Identify which cell holds the provided text, then report its [X, Y] central coordinate. 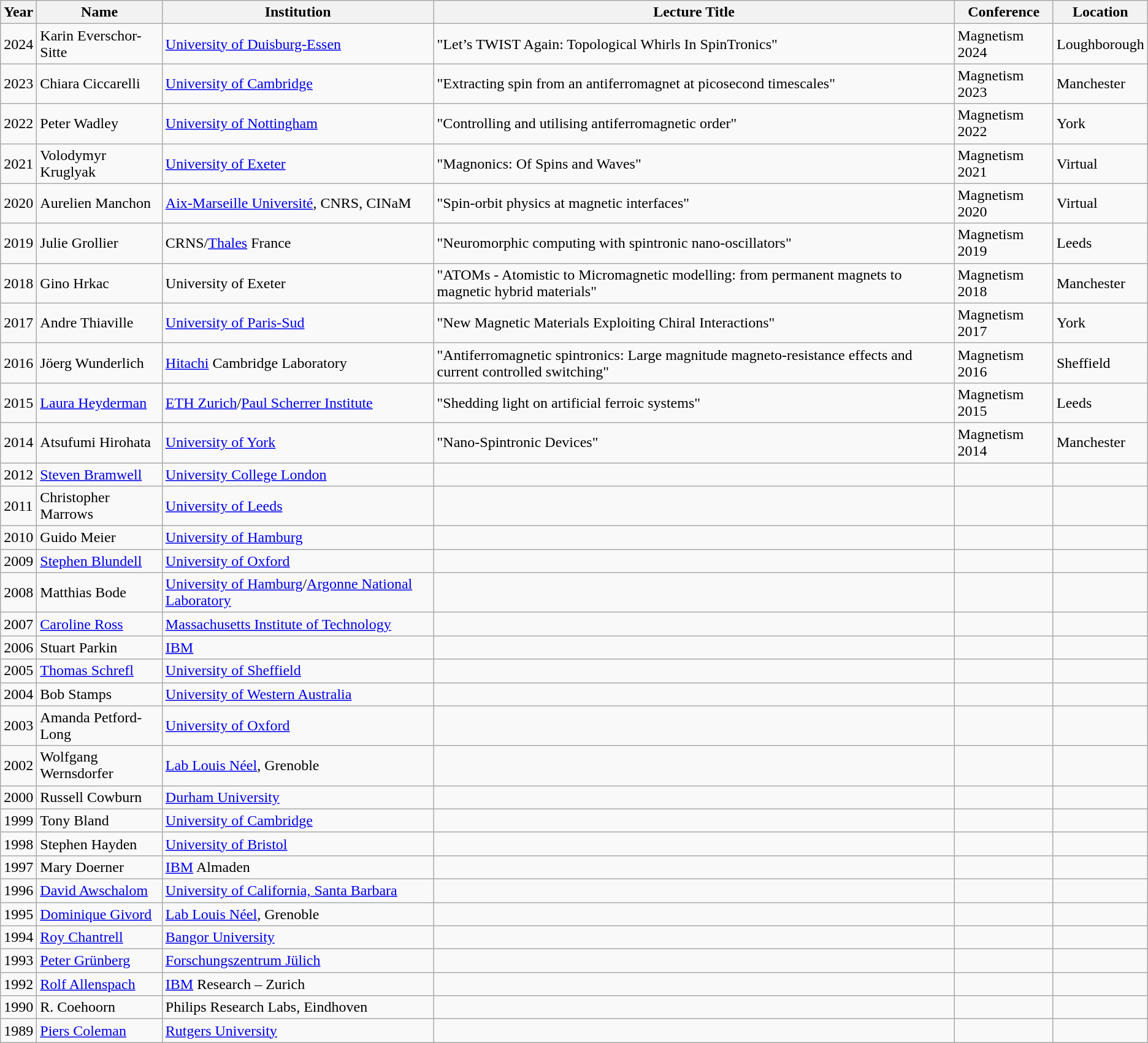
University of Nottingham [298, 124]
University of Hamburg/Argonne National Laboratory [298, 592]
Jöerg Wunderlich [99, 363]
1989 [18, 1031]
ETH Zurich/Paul Scherrer Institute [298, 402]
2022 [18, 124]
Laura Heyderman [99, 402]
2000 [18, 797]
Andre Thiaville [99, 323]
Peter Wadley [99, 124]
University of Duisburg-Essen [298, 44]
Magnetism 2015 [1004, 402]
CRNS/Thales France [298, 243]
Tony Bland [99, 820]
2010 [18, 538]
"Controlling and utilising antiferromagnetic order" [694, 124]
2024 [18, 44]
Sheffield [1100, 363]
Stephen Blundell [99, 561]
"Nano-Spintronic Devices" [694, 443]
1996 [18, 890]
University of Sheffield [298, 671]
1990 [18, 1007]
Magnetism 2017 [1004, 323]
Bangor University [298, 938]
University of Leeds [298, 506]
1997 [18, 867]
Bob Stamps [99, 694]
David Awschalom [99, 890]
Rolf Allenspach [99, 984]
"ATOMs - Atomistic to Micromagnetic modelling: from permanent magnets to magnetic hybrid materials" [694, 283]
2009 [18, 561]
2021 [18, 163]
University College London [298, 474]
Lecture Title [694, 12]
Massachusetts Institute of Technology [298, 624]
IBM [298, 648]
Steven Bramwell [99, 474]
2002 [18, 765]
Loughborough [1100, 44]
2023 [18, 83]
Amanda Petford-Long [99, 726]
Matthias Bode [99, 592]
Magnetism 2022 [1004, 124]
"Antiferromagnetic spintronics: Large magnitude magneto-resistance effects and current controlled switching" [694, 363]
Magnetism 2024 [1004, 44]
University of Paris-Sud [298, 323]
Rutgers University [298, 1031]
Hitachi Cambridge Laboratory [298, 363]
2011 [18, 506]
Atsufumi Hirohata [99, 443]
"New Magnetic Materials Exploiting Chiral Interactions" [694, 323]
Peter Grünberg [99, 961]
Location [1100, 12]
2004 [18, 694]
IBM Research – Zurich [298, 984]
2012 [18, 474]
University of York [298, 443]
Magnetism 2016 [1004, 363]
"Shedding light on artificial ferroic systems" [694, 402]
1998 [18, 844]
Magnetism 2023 [1004, 83]
2016 [18, 363]
"Neuromorphic computing with spintronic nano-oscillators" [694, 243]
Durham University [298, 797]
Julie Grollier [99, 243]
2005 [18, 671]
University of Western Australia [298, 694]
2014 [18, 443]
Conference [1004, 12]
Stephen Hayden [99, 844]
2015 [18, 402]
Mary Doerner [99, 867]
Piers Coleman [99, 1031]
Institution [298, 12]
Stuart Parkin [99, 648]
Karin Everschor-Sitte [99, 44]
Aix-Marseille Université, CNRS, CINaM [298, 204]
1994 [18, 938]
Thomas Schrefl [99, 671]
University of Bristol [298, 844]
Magnetism 2021 [1004, 163]
1993 [18, 961]
Gino Hrkac [99, 283]
R. Coehoorn [99, 1007]
Wolfgang Wernsdorfer [99, 765]
2008 [18, 592]
Magnetism 2014 [1004, 443]
1999 [18, 820]
Dominique Givord [99, 914]
2003 [18, 726]
Name [99, 12]
University of Hamburg [298, 538]
University of California, Santa Barbara [298, 890]
Year [18, 12]
"Let’s TWIST Again: Topological Whirls In SpinTronics" [694, 44]
Forschungszentrum Jülich [298, 961]
IBM Almaden [298, 867]
"Extracting spin from an antiferromagnet at picosecond timescales" [694, 83]
Magnetism 2020 [1004, 204]
2018 [18, 283]
2020 [18, 204]
"Magnonics: Of Spins and Waves" [694, 163]
Magnetism 2019 [1004, 243]
Chiara Ciccarelli [99, 83]
"Spin-orbit physics at magnetic interfaces" [694, 204]
1992 [18, 984]
Russell Cowburn [99, 797]
2006 [18, 648]
Guido Meier [99, 538]
Philips Research Labs, Eindhoven [298, 1007]
1995 [18, 914]
Magnetism 2018 [1004, 283]
Caroline Ross [99, 624]
Aurelien Manchon [99, 204]
2007 [18, 624]
Roy Chantrell [99, 938]
2019 [18, 243]
Christopher Marrows [99, 506]
2017 [18, 323]
Volodymyr Kruglyak [99, 163]
